Search for the cell housing the specified text and yield its [X, Y] center coordinate. 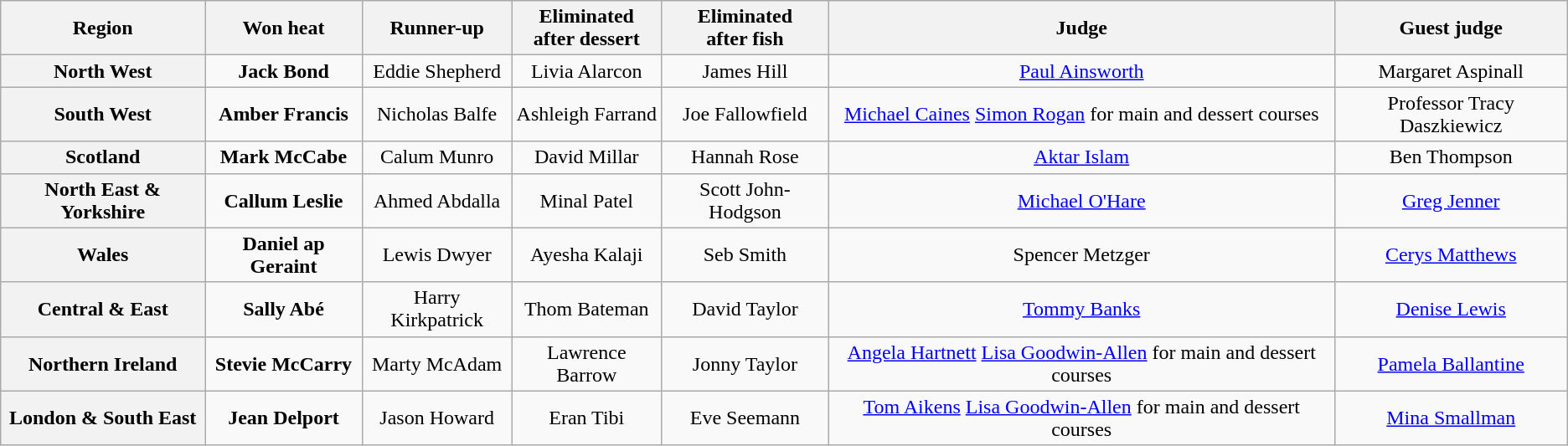
Denise Lewis [1451, 310]
Stevie McCarry [284, 363]
Spencer Metzger [1081, 254]
Calum Munro [437, 157]
Nicholas Balfe [437, 114]
Eddie Shepherd [437, 71]
Hannah Rose [745, 157]
Won heat [284, 28]
North West [103, 71]
Joe Fallowfield [745, 114]
Runner-up [437, 28]
Jason Howard [437, 418]
Harry Kirkpatrick [437, 310]
South West [103, 114]
Pamela Ballantine [1451, 363]
Ashleigh Farrand [586, 114]
Michael Caines Simon Rogan for main and dessert courses [1081, 114]
Aktar Islam [1081, 157]
Lawrence Barrow [586, 363]
Scotland [103, 157]
London & South East [103, 418]
Daniel ap Geraint [284, 254]
Seb Smith [745, 254]
Michael O'Hare [1081, 201]
Angela Hartnett Lisa Goodwin-Allen for main and dessert courses [1081, 363]
North East & Yorkshire [103, 201]
Eran Tibi [586, 418]
Tommy Banks [1081, 310]
Jean Delport [284, 418]
Ahmed Abdalla [437, 201]
Scott John-Hodgson [745, 201]
Guest judge [1451, 28]
David Millar [586, 157]
Ben Thompson [1451, 157]
Jonny Taylor [745, 363]
Wales [103, 254]
Sally Abé [284, 310]
Minal Patel [586, 201]
James Hill [745, 71]
Judge [1081, 28]
Professor Tracy Daszkiewicz [1451, 114]
Paul Ainsworth [1081, 71]
Eve Seemann [745, 418]
Margaret Aspinall [1451, 71]
Eliminatedafter fish [745, 28]
Cerys Matthews [1451, 254]
Amber Francis [284, 114]
Tom Aikens Lisa Goodwin-Allen for main and dessert courses [1081, 418]
Mina Smallman [1451, 418]
David Taylor [745, 310]
Greg Jenner [1451, 201]
Mark McCabe [284, 157]
Northern Ireland [103, 363]
Livia Alarcon [586, 71]
Jack Bond [284, 71]
Eliminatedafter dessert [586, 28]
Marty McAdam [437, 363]
Callum Leslie [284, 201]
Lewis Dwyer [437, 254]
Ayesha Kalaji [586, 254]
Region [103, 28]
Central & East [103, 310]
Thom Bateman [586, 310]
